Search for the cell housing the specified text and yield its (X, Y) center coordinate. 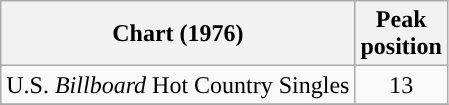
U.S. Billboard Hot Country Singles (178, 85)
13 (401, 85)
Chart (1976) (178, 34)
Peakposition (401, 34)
